Return (x, y) of the center of cell containing provided text 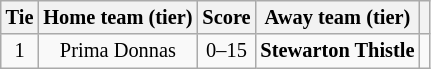
Tie (20, 17)
Prima Donnas (118, 51)
1 (20, 51)
Away team (tier) (337, 17)
Stewarton Thistle (337, 51)
0–15 (226, 51)
Score (226, 17)
Home team (tier) (118, 17)
